Return [x, y] of the center of cell containing provided text 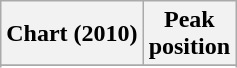
Chart (2010) [72, 34]
Peak position [189, 34]
